For the text-containing cell, return its midpoint in [X, Y] coordinate format. 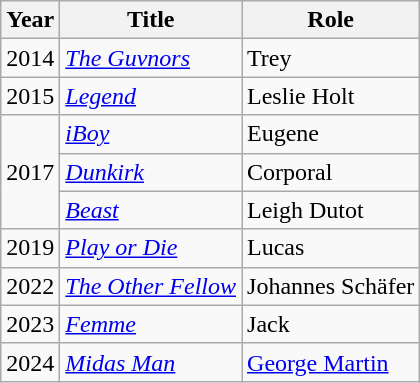
Legend [151, 96]
Dunkirk [151, 172]
Play or Die [151, 248]
2024 [30, 362]
2015 [30, 96]
The Guvnors [151, 58]
Role [331, 20]
Femme [151, 324]
2019 [30, 248]
Leigh Dutot [331, 210]
Midas Man [151, 362]
Johannes Schäfer [331, 286]
iBoy [151, 134]
George Martin [331, 362]
Beast [151, 210]
2022 [30, 286]
Eugene [331, 134]
Leslie Holt [331, 96]
Trey [331, 58]
Jack [331, 324]
2023 [30, 324]
Lucas [331, 248]
Corporal [331, 172]
2014 [30, 58]
Year [30, 20]
The Other Fellow [151, 286]
Title [151, 20]
2017 [30, 172]
